For the text-containing cell, return its midpoint in [x, y] coordinate format. 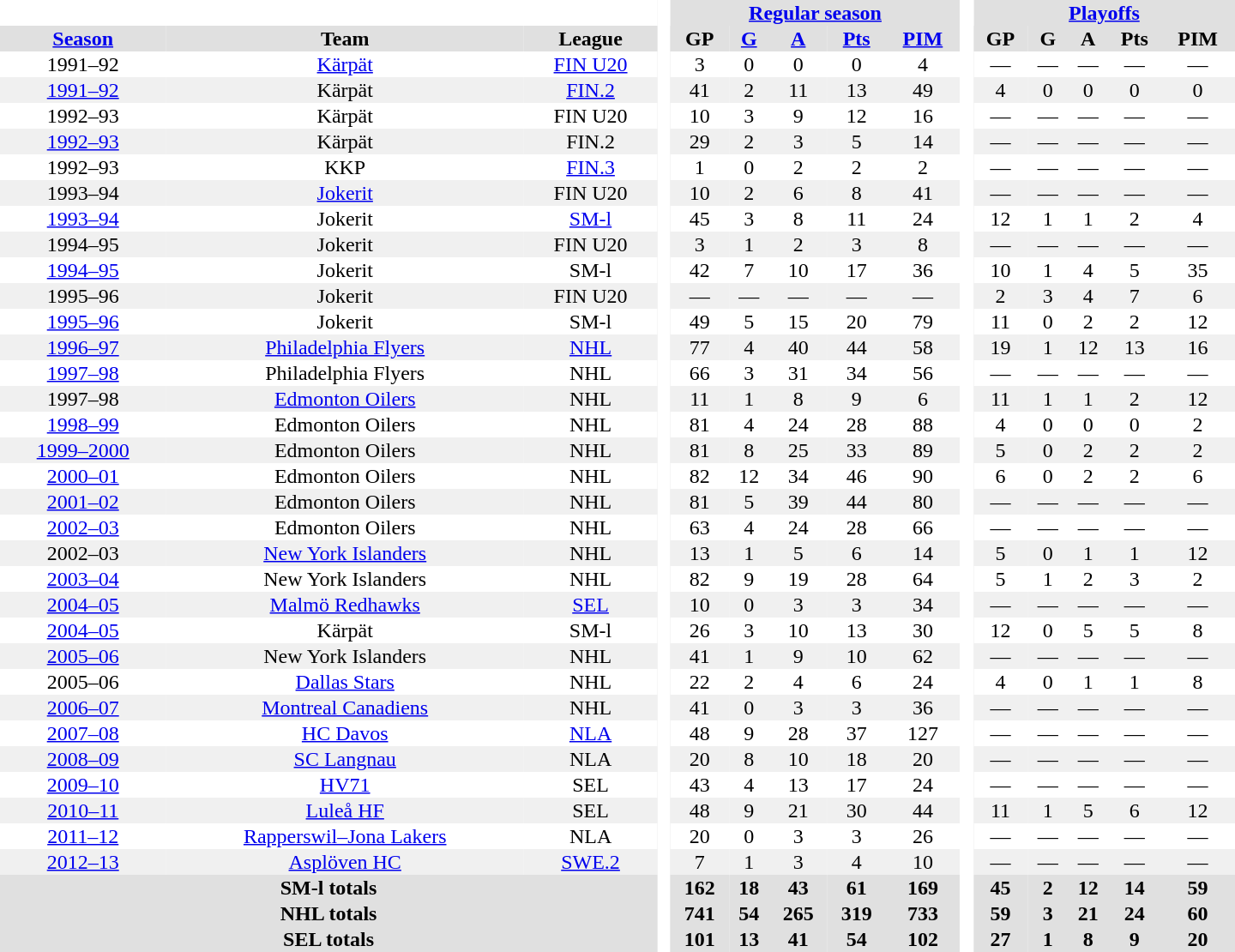
NHL totals [328, 913]
2008–09 [82, 759]
SM-l totals [328, 888]
741 [700, 913]
63 [700, 527]
22 [700, 682]
Team [345, 39]
90 [923, 476]
FIN.3 [590, 167]
Dallas Stars [345, 682]
2010–11 [82, 810]
101 [700, 939]
2006–07 [82, 708]
102 [923, 939]
61 [857, 888]
79 [923, 322]
60 [1197, 913]
1999–2000 [82, 450]
27 [1000, 939]
Playoffs [1105, 13]
169 [923, 888]
League [590, 39]
46 [857, 476]
89 [923, 450]
56 [923, 373]
HC Davos [345, 733]
Malmö Redhawks [345, 605]
42 [700, 270]
2003–04 [82, 579]
2000–01 [82, 476]
2007–08 [82, 733]
33 [857, 450]
37 [857, 733]
29 [700, 142]
Rapperswil–Jona Lakers [345, 836]
2009–10 [82, 785]
Regular season [815, 13]
40 [798, 347]
58 [923, 347]
265 [798, 913]
127 [923, 733]
Montreal Canadiens [345, 708]
KKP [345, 167]
733 [923, 913]
SWE.2 [590, 862]
SEL totals [328, 939]
62 [923, 656]
1996–97 [82, 347]
64 [923, 579]
2011–12 [82, 836]
162 [700, 888]
1998–99 [82, 425]
2012–13 [82, 862]
Season [82, 39]
2001–02 [82, 502]
88 [923, 425]
HV71 [345, 785]
25 [798, 450]
Luleå HF [345, 810]
15 [798, 322]
80 [923, 502]
31 [798, 373]
Asplöven HC [345, 862]
35 [1197, 270]
77 [700, 347]
SC Langnau [345, 759]
39 [798, 502]
319 [857, 913]
